From the cell containing the given text, extract its center point as (x, y) coordinate. 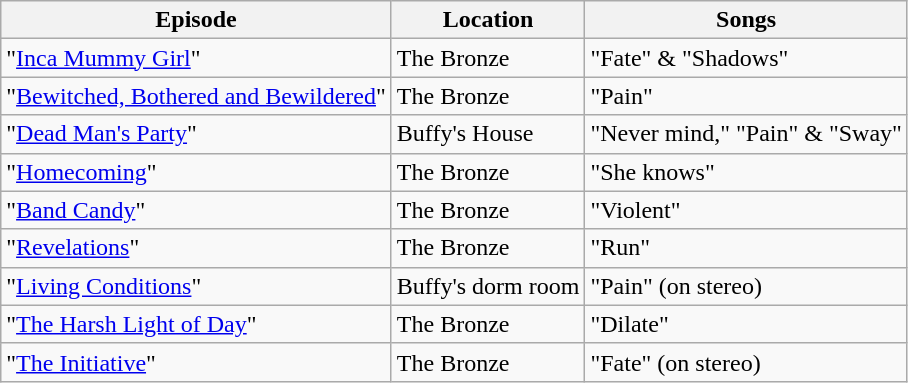
"Never mind," "Pain" & "Sway" (746, 134)
"Fate" (on stereo) (746, 362)
Songs (746, 20)
Buffy's dorm room (488, 286)
"Inca Mummy Girl" (196, 58)
"Dilate" (746, 324)
"She knows" (746, 172)
"Homecoming" (196, 172)
"Fate" & "Shadows" (746, 58)
"Run" (746, 248)
"The Harsh Light of Day" (196, 324)
"Violent" (746, 210)
Location (488, 20)
"Band Candy" (196, 210)
"Revelations" (196, 248)
Buffy's House (488, 134)
"Pain" (on stereo) (746, 286)
"Pain" (746, 96)
Episode (196, 20)
"The Initiative" (196, 362)
"Bewitched, Bothered and Bewildered" (196, 96)
"Living Conditions" (196, 286)
"Dead Man's Party" (196, 134)
